Identify which cell holds the provided text, then report its (X, Y) central coordinate. 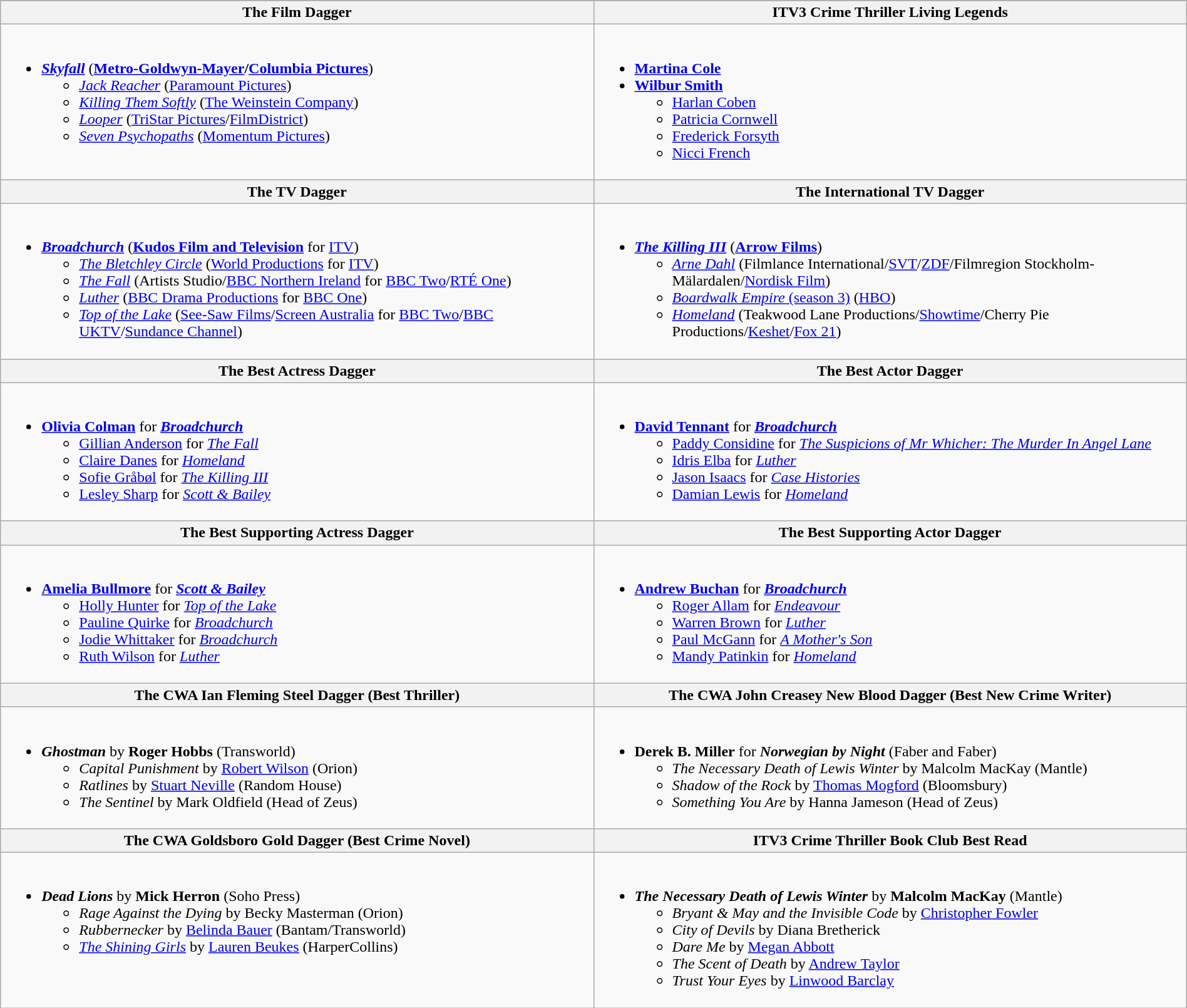
The CWA Ian Fleming Steel Dagger (Best Thriller) (297, 695)
The CWA John Creasey New Blood Dagger (Best New Crime Writer) (890, 695)
The CWA Goldsboro Gold Dagger (Best Crime Novel) (297, 840)
The Best Supporting Actor Dagger (890, 533)
The Best Supporting Actress Dagger (297, 533)
Amelia Bullmore for Scott & BaileyHolly Hunter for Top of the LakePauline Quirke for BroadchurchJodie Whittaker for BroadchurchRuth Wilson for Luther (297, 614)
The Best Actor Dagger (890, 371)
ITV3 Crime Thriller Book Club Best Read (890, 840)
The TV Dagger (297, 192)
The International TV Dagger (890, 192)
Martina ColeWilbur SmithHarlan CobenPatricia CornwellFrederick ForsythNicci French (890, 102)
The Best Actress Dagger (297, 371)
ITV3 Crime Thriller Living Legends (890, 13)
Andrew Buchan for BroadchurchRoger Allam for EndeavourWarren Brown for LutherPaul McGann for A Mother's SonMandy Patinkin for Homeland (890, 614)
The Film Dagger (297, 13)
Olivia Colman for BroadchurchGillian Anderson for The FallClaire Danes for HomelandSofie Gråbøl for The Killing IIILesley Sharp for Scott & Bailey (297, 452)
